Determine the (X, Y) coordinate at the center of the cell enclosing the given text.  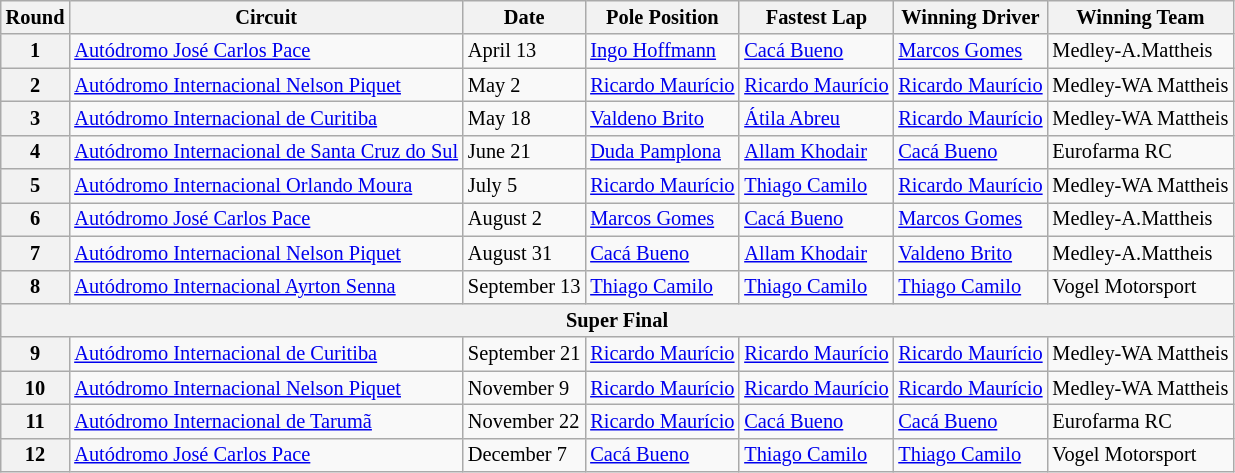
Super Final (618, 320)
May 18 (524, 118)
September 21 (524, 354)
12 (36, 455)
4 (36, 152)
September 13 (524, 287)
1 (36, 51)
August 2 (524, 219)
7 (36, 253)
August 31 (524, 253)
Fastest Lap (816, 17)
May 2 (524, 85)
November 9 (524, 388)
December 7 (524, 455)
Átila Abreu (816, 118)
Pole Position (662, 17)
Winning Driver (970, 17)
8 (36, 287)
Autódromo Internacional Orlando Moura (266, 186)
Autódromo Internacional de Santa Cruz do Sul (266, 152)
Duda Pamplona (662, 152)
Winning Team (1140, 17)
10 (36, 388)
Round (36, 17)
July 5 (524, 186)
3 (36, 118)
Date (524, 17)
9 (36, 354)
11 (36, 421)
Autódromo Internacional Ayrton Senna (266, 287)
2 (36, 85)
5 (36, 186)
6 (36, 219)
Circuit (266, 17)
Autódromo Internacional de Tarumã (266, 421)
April 13 (524, 51)
June 21 (524, 152)
Ingo Hoffmann (662, 51)
November 22 (524, 421)
